From the cell containing the given text, extract its center point as [X, Y] coordinate. 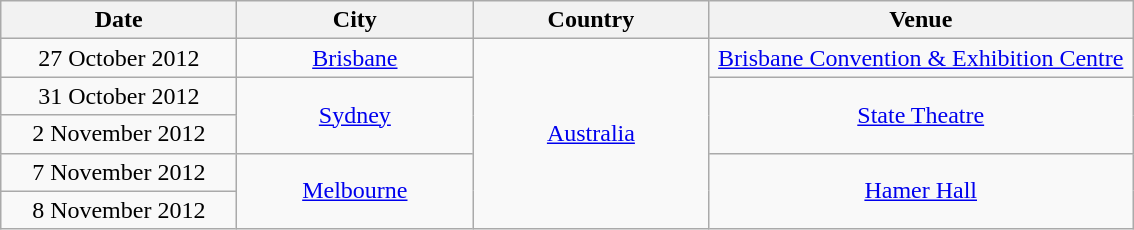
8 November 2012 [119, 210]
2 November 2012 [119, 134]
Venue [921, 20]
31 October 2012 [119, 96]
Australia [591, 134]
City [355, 20]
Brisbane Convention & Exhibition Centre [921, 58]
Melbourne [355, 191]
State Theatre [921, 115]
Sydney [355, 115]
7 November 2012 [119, 172]
Date [119, 20]
27 October 2012 [119, 58]
Hamer Hall [921, 191]
Brisbane [355, 58]
Country [591, 20]
